Locate the cell with the specified text and output its [X, Y] center coordinate. 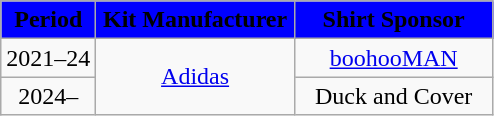
2024– [48, 96]
Shirt Sponsor [394, 20]
Duck and Cover [394, 96]
2021–24 [48, 58]
Adidas [196, 77]
Kit Manufacturer [196, 20]
Period [48, 20]
boohooMAN [394, 58]
